Scan for the cell matching the given text and deliver its (X, Y) coordinate at center. 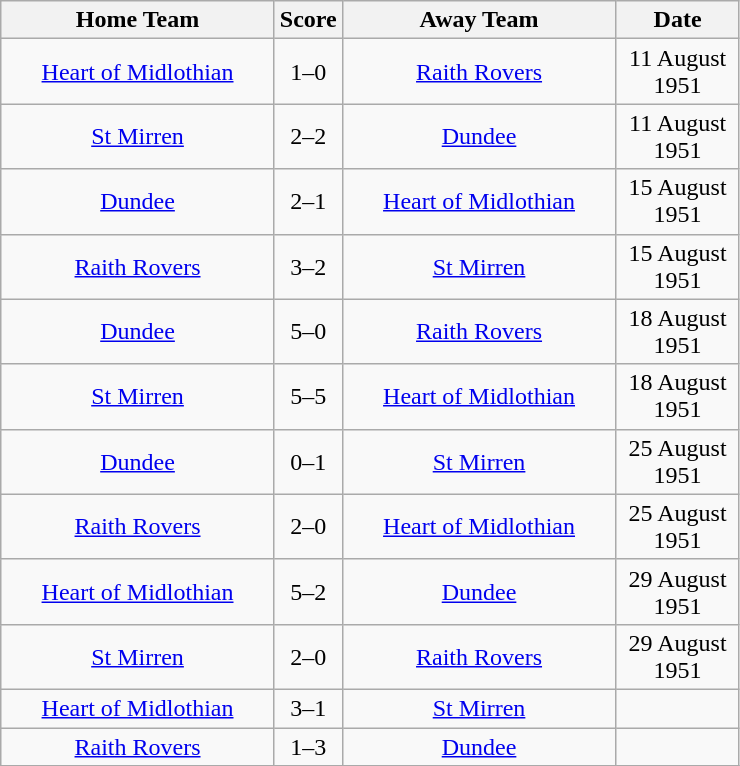
Away Team (479, 20)
0–1 (308, 462)
3–2 (308, 266)
3–1 (308, 708)
1–3 (308, 747)
5–5 (308, 396)
5–0 (308, 332)
2–1 (308, 202)
Home Team (138, 20)
Date (678, 20)
5–2 (308, 592)
1–0 (308, 72)
Score (308, 20)
2–2 (308, 136)
